Capture the cell that displays the provided text and extract its [x, y] central coordinate. 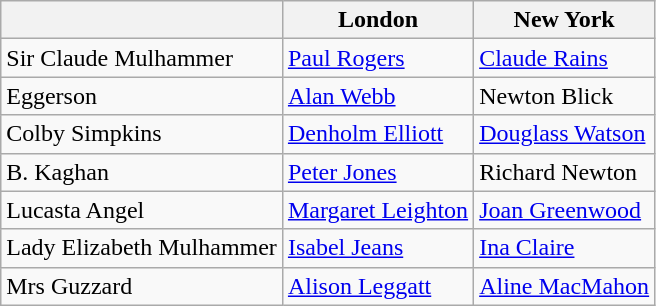
London [378, 20]
Sir Claude Mulhammer [142, 58]
Joan Greenwood [564, 210]
Richard Newton [564, 172]
Paul Rogers [378, 58]
Colby Simpkins [142, 134]
New York [564, 20]
Eggerson [142, 96]
Denholm Elliott [378, 134]
Alison Leggatt [378, 286]
Margaret Leighton [378, 210]
Alan Webb [378, 96]
Douglass Watson [564, 134]
Mrs Guzzard [142, 286]
Newton Blick [564, 96]
Isabel Jeans [378, 248]
Lady Elizabeth Mulhammer [142, 248]
Claude Rains [564, 58]
Lucasta Angel [142, 210]
Aline MacMahon [564, 286]
Ina Claire [564, 248]
B. Kaghan [142, 172]
Peter Jones [378, 172]
